Find where the given text appears and provide that cell's center as [x, y] coordinate. 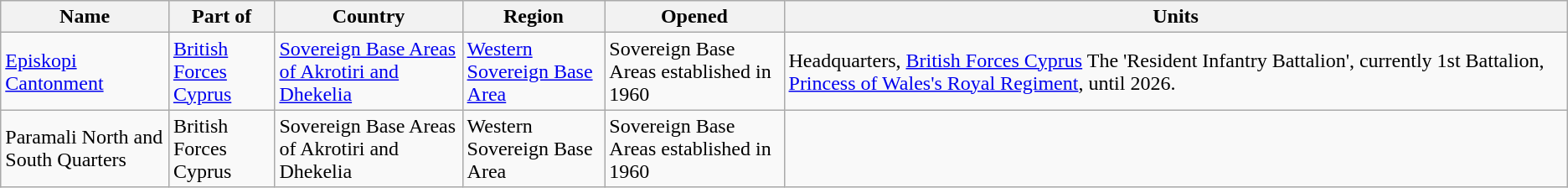
Headquarters, British Forces Cyprus The 'Resident Infantry Battalion', currently 1st Battalion, Princess of Wales's Royal Regiment, until 2026. [1176, 71]
Units [1176, 17]
Name [85, 17]
Region [534, 17]
Part of [221, 17]
Paramali North and South Quarters [85, 149]
Country [369, 17]
Episkopi Cantonment [85, 71]
Opened [694, 17]
